Return [x, y] of the center of cell containing provided text 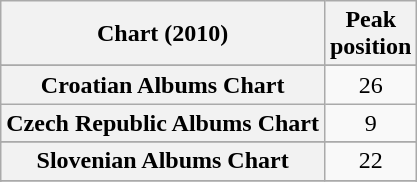
Slovenian Albums Chart [163, 161]
Chart (2010) [163, 34]
26 [370, 85]
Peakposition [370, 34]
9 [370, 123]
Croatian Albums Chart [163, 85]
22 [370, 161]
Czech Republic Albums Chart [163, 123]
